Provide the [x, y] coordinate of the cell's center where the given text is located.  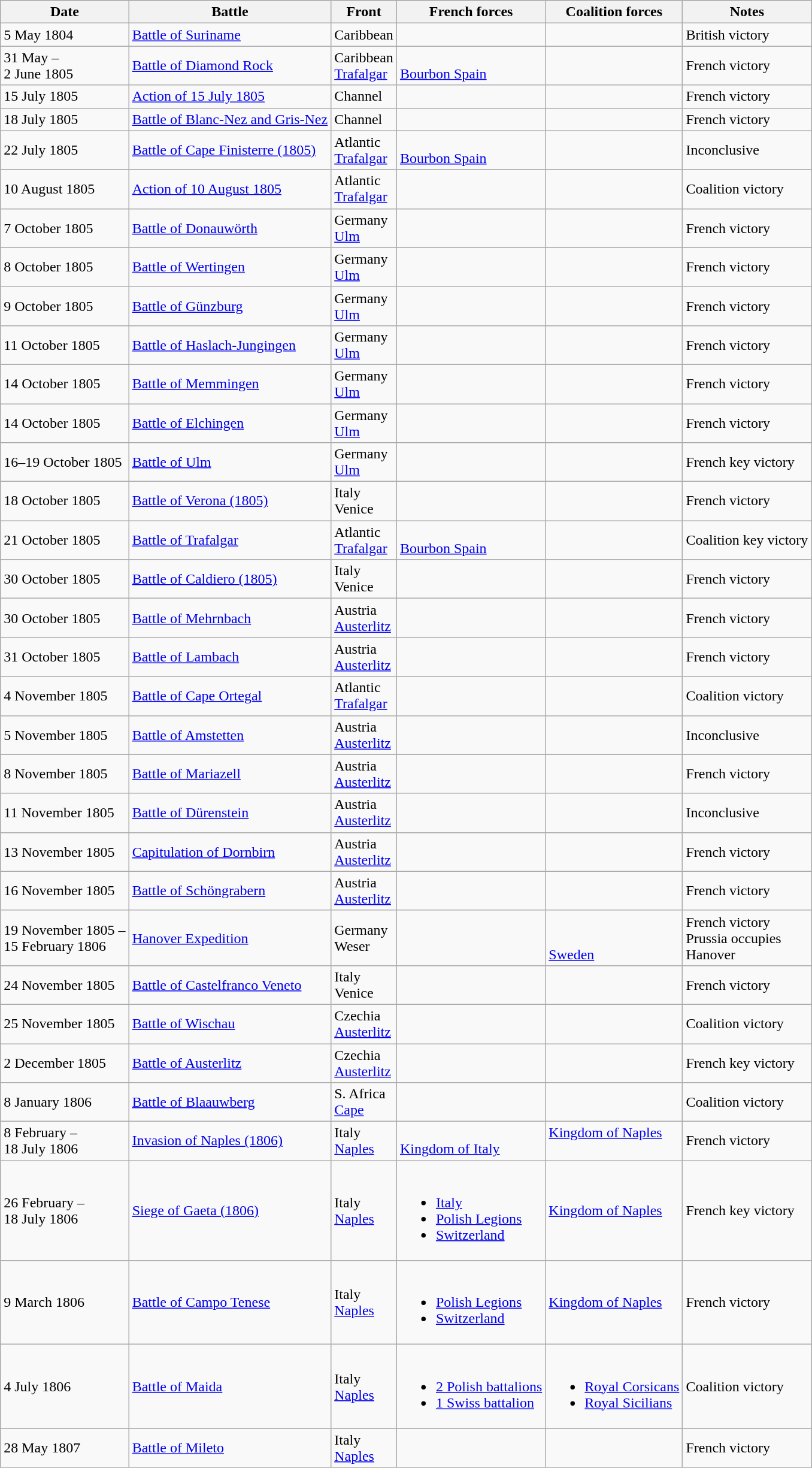
Battle of Cape Ortegal [230, 696]
Date [65, 12]
Action of 10 August 1805 [230, 189]
British victory [747, 35]
Battle of Maida [230, 1387]
8 February –18 July 1806 [65, 1141]
Battle of Schöngrabern [230, 890]
Battle of Amstetten [230, 735]
16–19 October 1805 [65, 463]
Coalition forces [614, 12]
Siege of Gaeta (1806) [230, 1210]
11 October 1805 [65, 345]
French forces [471, 12]
10 August 1805 [65, 189]
9 October 1805 [65, 306]
26 February –18 July 1806 [65, 1210]
7 October 1805 [65, 228]
2 Polish battalions 1 Swiss battalion [471, 1387]
19 November 1805 –15 February 1806 [65, 938]
Battle [230, 12]
Battle of Mileto [230, 1448]
Battle of Elchingen [230, 423]
S. AfricaCape [364, 1102]
Kingdom of Italy [471, 1141]
Battle of Günzburg [230, 306]
Sweden [614, 938]
18 July 1805 [65, 119]
Battle of Diamond Rock [230, 66]
5 November 1805 [65, 735]
Polish Legions Switzerland [471, 1303]
31 October 1805 [65, 657]
25 November 1805 [65, 1023]
Battle of Ulm [230, 463]
Action of 15 July 1805 [230, 96]
9 March 1806 [65, 1303]
4 July 1806 [65, 1387]
28 May 1807 [65, 1448]
8 January 1806 [65, 1102]
15 July 1805 [65, 96]
Battle of Blaauwberg [230, 1102]
16 November 1805 [65, 890]
CaribbeanTrafalgar [364, 66]
Royal CorsicansRoyal Sicilians [614, 1387]
Battle of Blanc-Nez and Gris-Nez [230, 119]
Italy Polish Legions Switzerland [471, 1210]
13 November 1805 [65, 852]
Battle of Caldiero (1805) [230, 579]
31 May –2 June 1805 [65, 66]
Battle of Dürenstein [230, 812]
24 November 1805 [65, 985]
8 October 1805 [65, 267]
Invasion of Naples (1806) [230, 1141]
Battle of Campo Tenese [230, 1303]
French victoryPrussia occupiesHanover [747, 938]
Coalition key victory [747, 540]
Battle of Cape Finisterre (1805) [230, 150]
21 October 1805 [65, 540]
Battle of Haslach-Jungingen [230, 345]
Battle of Mehrnbach [230, 618]
8 November 1805 [65, 774]
Battle of Mariazell [230, 774]
Battle of Wischau [230, 1023]
Hanover Expedition [230, 938]
4 November 1805 [65, 696]
Battle of Austerlitz [230, 1063]
Notes [747, 12]
Battle of Lambach [230, 657]
Front [364, 12]
Battle of Wertingen [230, 267]
11 November 1805 [65, 812]
GermanyWeser [364, 938]
5 May 1804 [65, 35]
Caribbean [364, 35]
Battle of Verona (1805) [230, 501]
Battle of Donauwörth [230, 228]
22 July 1805 [65, 150]
Capitulation of Dornbirn [230, 852]
Battle of Suriname [230, 35]
Battle of Castelfranco Veneto [230, 985]
Battle of Trafalgar [230, 540]
2 December 1805 [65, 1063]
18 October 1805 [65, 501]
Battle of Memmingen [230, 383]
